For the text-containing cell, return its midpoint in (x, y) coordinate format. 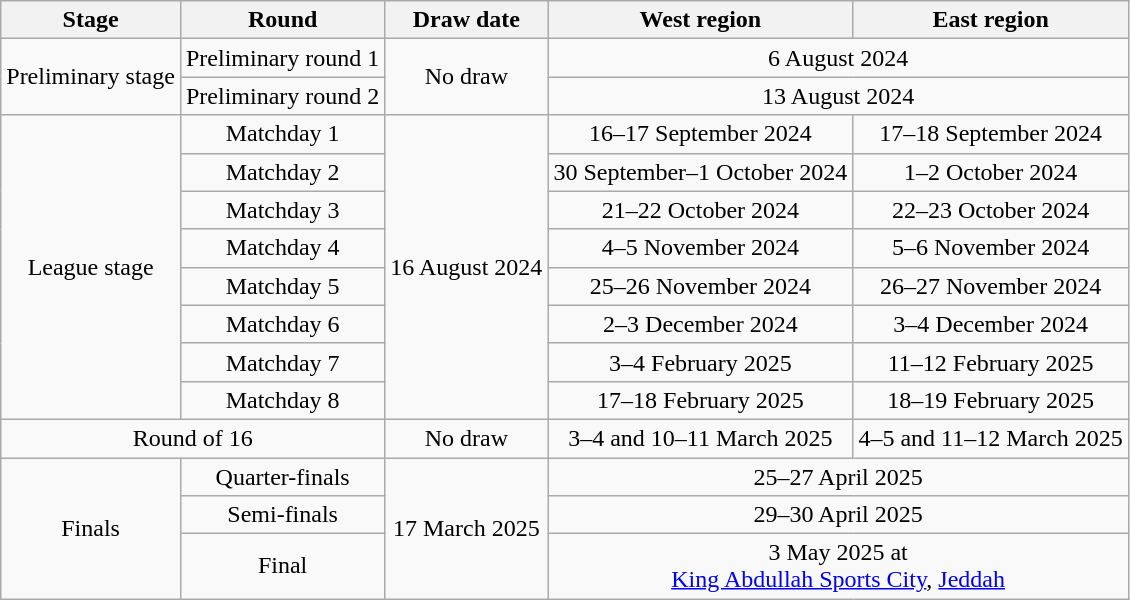
22–23 October 2024 (990, 210)
West region (700, 20)
25–27 April 2025 (838, 477)
Matchday 1 (282, 134)
11–12 February 2025 (990, 362)
26–27 November 2024 (990, 286)
17–18 February 2025 (700, 400)
21–22 October 2024 (700, 210)
13 August 2024 (838, 96)
16 August 2024 (466, 267)
Final (282, 566)
17–18 September 2024 (990, 134)
Preliminary round 2 (282, 96)
3–4 December 2024 (990, 324)
17 March 2025 (466, 528)
2–3 December 2024 (700, 324)
1–2 October 2024 (990, 172)
4–5 November 2024 (700, 248)
Round (282, 20)
3–4 and 10–11 March 2025 (700, 438)
Preliminary stage (91, 77)
18–19 February 2025 (990, 400)
3 May 2025 at King Abdullah Sports City, Jeddah (838, 566)
30 September–1 October 2024 (700, 172)
Finals (91, 528)
Matchday 7 (282, 362)
League stage (91, 267)
Matchday 2 (282, 172)
East region (990, 20)
Quarter-finals (282, 477)
Matchday 8 (282, 400)
4–5 and 11–12 March 2025 (990, 438)
Matchday 4 (282, 248)
16–17 September 2024 (700, 134)
29–30 April 2025 (838, 515)
Matchday 3 (282, 210)
Matchday 5 (282, 286)
Round of 16 (193, 438)
5–6 November 2024 (990, 248)
3–4 February 2025 (700, 362)
25–26 November 2024 (700, 286)
6 August 2024 (838, 58)
Stage (91, 20)
Semi-finals (282, 515)
Preliminary round 1 (282, 58)
Draw date (466, 20)
Matchday 6 (282, 324)
